Find where the given text appears and provide that cell's center as (x, y) coordinate. 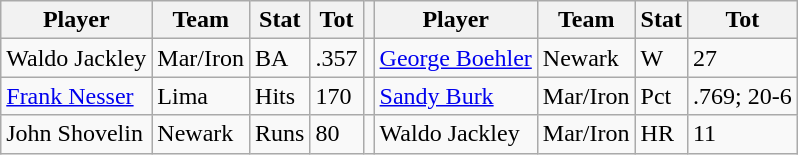
11 (742, 134)
Lima (201, 96)
BA (280, 58)
Sandy Burk (456, 96)
Pct (661, 96)
80 (336, 134)
.769; 20-6 (742, 96)
Frank Nesser (76, 96)
.357 (336, 58)
John Shovelin (76, 134)
Runs (280, 134)
Hits (280, 96)
George Boehler (456, 58)
HR (661, 134)
27 (742, 58)
W (661, 58)
170 (336, 96)
